Find where the given text appears and provide that cell's center as (X, Y) coordinate. 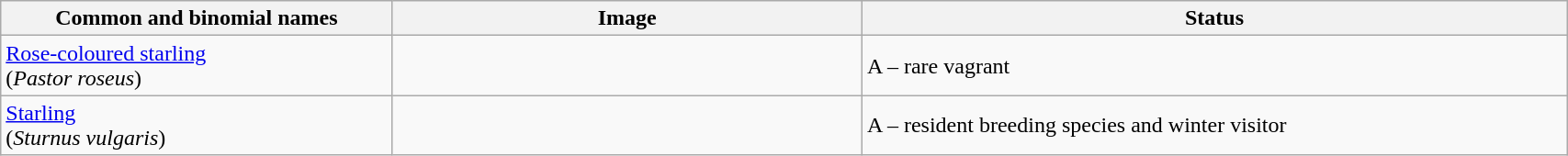
Starling(Sturnus vulgaris) (197, 125)
Image (626, 18)
Status (1214, 18)
Rose-coloured starling(Pastor roseus) (197, 66)
A – resident breeding species and winter visitor (1214, 125)
Common and binomial names (197, 18)
A – rare vagrant (1214, 66)
